Locate the cell with the specified text and output its [x, y] center coordinate. 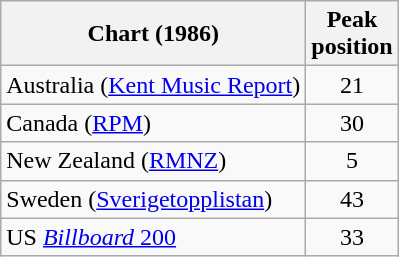
Peakposition [352, 34]
New Zealand (RMNZ) [154, 161]
US Billboard 200 [154, 237]
21 [352, 85]
Sweden (Sverigetopplistan) [154, 199]
43 [352, 199]
Chart (1986) [154, 34]
Canada (RPM) [154, 123]
33 [352, 237]
Australia (Kent Music Report) [154, 85]
5 [352, 161]
30 [352, 123]
